From the cell containing the given text, extract its center point as (x, y) coordinate. 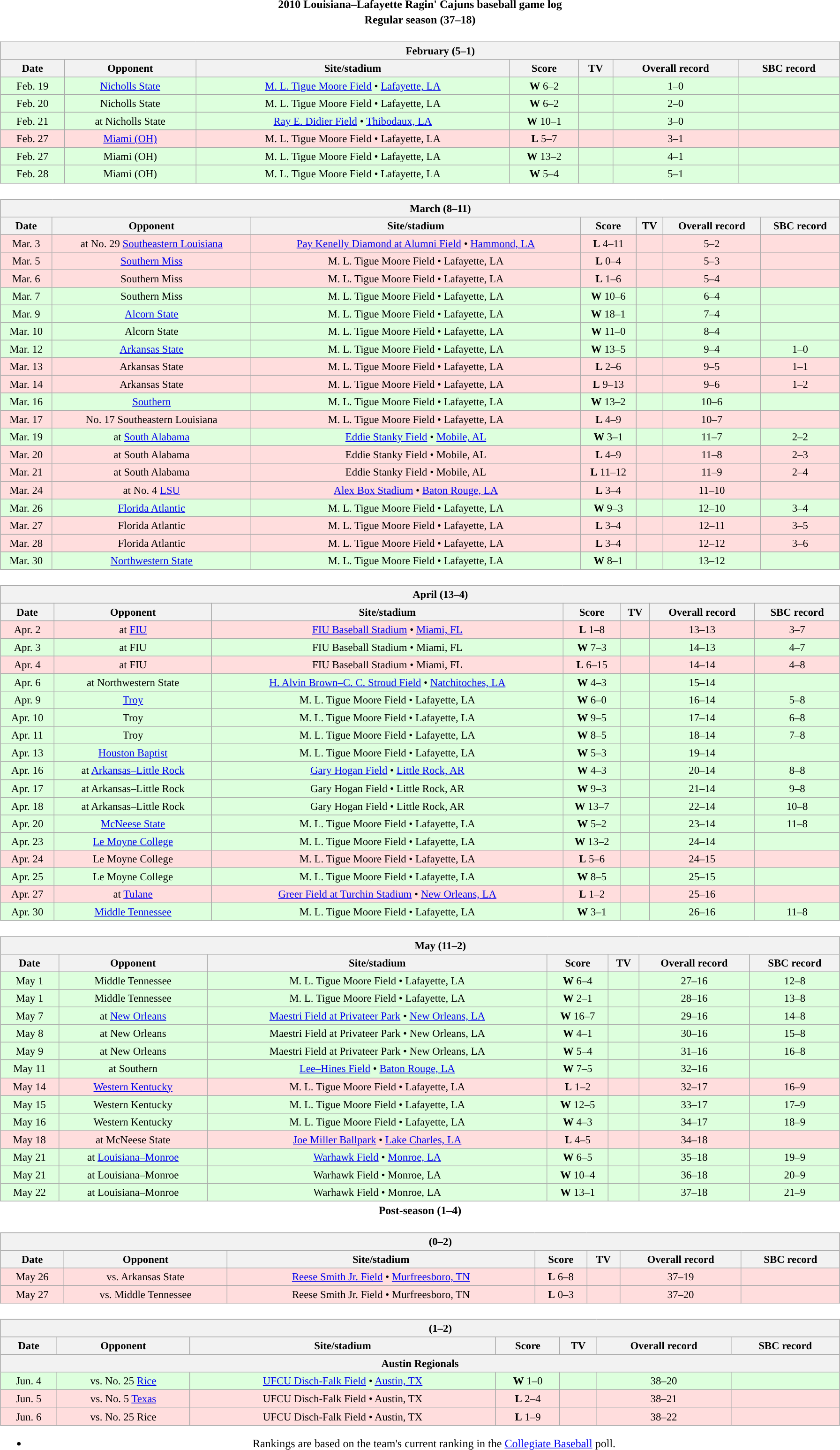
25–15 (702, 876)
16–8 (795, 1051)
Mar. 10 (26, 332)
3–4 (800, 508)
Mar. 26 (26, 508)
4–1 (676, 157)
34–17 (695, 1122)
L 5–7 (544, 139)
May 14 (30, 1087)
Feb. 19 (33, 86)
Apr. 10 (27, 718)
35–18 (695, 1157)
14–8 (795, 1016)
27–16 (695, 981)
Jun. 5 (29, 1399)
W 11–0 (608, 332)
L 4–5 (577, 1140)
Jun. 6 (29, 1417)
Mar. 28 (26, 543)
Mar. 6 (26, 279)
1–1 (800, 367)
3–1 (676, 139)
Mar. 7 (26, 296)
10–7 (712, 420)
38–22 (664, 1417)
6–8 (797, 718)
38–20 (664, 1381)
32–16 (695, 1069)
19–9 (795, 1157)
Feb. 20 (33, 104)
37–20 (681, 1294)
18–9 (795, 1122)
21–9 (795, 1193)
32–17 (695, 1087)
Jun. 4 (29, 1381)
21–14 (702, 788)
3–0 (676, 121)
W 6–0 (592, 700)
May 26 (32, 1277)
Apr. 24 (27, 859)
Lee–Hines Field • Baton Rouge, LA (377, 1069)
Feb. 21 (33, 121)
4–8 (797, 665)
May 8 (30, 1034)
at Tulane (133, 894)
W 5–3 (592, 753)
5–8 (797, 700)
W 7–5 (577, 1069)
22–14 (702, 806)
Mar. 14 (26, 384)
31–16 (695, 1051)
Apr. 18 (27, 806)
Apr. 27 (27, 894)
W 13–1 (577, 1193)
May 18 (30, 1140)
16–14 (702, 700)
3–7 (797, 630)
9–5 (712, 367)
11–9 (712, 472)
17–14 (702, 718)
Northwestern State (152, 560)
2–2 (800, 437)
Southern (152, 402)
W 13–7 (592, 806)
Apr. 13 (27, 753)
36–18 (695, 1175)
W 9–5 (592, 718)
9–8 (797, 788)
2–0 (676, 104)
Mar. 21 (26, 472)
30–16 (695, 1034)
12–12 (712, 543)
W 4–1 (577, 1034)
L 0–3 (561, 1294)
March (8–11) (420, 208)
L 4–11 (608, 243)
37–18 (695, 1193)
Apr. 20 (27, 823)
W 18–1 (608, 314)
L 9–13 (608, 384)
W 1–0 (528, 1381)
L 1–6 (608, 279)
3–6 (800, 543)
Alex Box Stadium • Baton Rouge, LA (416, 490)
May 16 (30, 1122)
L 2–6 (608, 367)
Mar. 27 (26, 525)
10–6 (712, 402)
vs. Middle Tennessee (146, 1294)
February (5–1) (420, 51)
Apr. 2 (27, 630)
8–8 (797, 770)
Apr. 30 (27, 912)
Mar. 5 (26, 261)
Austin Regionals (420, 1364)
15–14 (702, 682)
12–11 (712, 525)
19–14 (702, 753)
Houston Baptist (133, 753)
at Nicholls State (130, 121)
W 8–1 (608, 560)
5–4 (712, 279)
Apr. 11 (27, 735)
W 7–3 (592, 647)
17–9 (795, 1104)
1–2 (800, 384)
20–14 (702, 770)
at Northwestern State (133, 682)
28–16 (695, 998)
L 6–15 (592, 665)
W 16–7 (577, 1016)
May 22 (30, 1193)
L 6–8 (561, 1277)
7–4 (712, 314)
23–14 (702, 823)
W 10–1 (544, 121)
W 6–5 (577, 1157)
Mar. 13 (26, 367)
Mar. 24 (26, 490)
May 27 (32, 1294)
May 11 (30, 1069)
(0–2) (420, 1242)
2–3 (800, 455)
H. Alvin Brown–C. C. Stroud Field • Natchitoches, LA (387, 682)
3–5 (800, 525)
Greer Field at Turchin Stadium • New Orleans, LA (387, 894)
33–17 (695, 1104)
5–1 (676, 174)
Mar. 20 (26, 455)
W 13–5 (608, 349)
15–8 (795, 1034)
Joe Miller Ballpark • Lake Charles, LA (377, 1140)
Apr. 25 (27, 876)
11–10 (712, 490)
Feb. 28 (33, 174)
No. 17 Southeastern Louisiana (152, 420)
38–21 (664, 1399)
Apr. 9 (27, 700)
W 6–4 (577, 981)
Mar. 19 (26, 437)
Apr. 3 (27, 647)
5–2 (712, 243)
8–4 (712, 332)
W 10–6 (608, 296)
May 9 (30, 1051)
Pay Kenelly Diamond at Alumni Field • Hammond, LA (416, 243)
14–13 (702, 647)
10–8 (797, 806)
Apr. 17 (27, 788)
Mar. 12 (26, 349)
25–16 (702, 894)
L 1–8 (592, 630)
April (13–4) (420, 594)
4–7 (797, 647)
vs. Arkansas State (146, 1277)
L 1–9 (528, 1417)
13–13 (702, 630)
12–10 (712, 508)
2–4 (800, 472)
26–16 (702, 912)
L 2–4 (528, 1399)
18–14 (702, 735)
McNeese State (133, 823)
5–3 (712, 261)
W 5–2 (592, 823)
24–15 (702, 859)
vs. No. 5 Texas (123, 1399)
12–8 (795, 981)
W 10–4 (577, 1175)
Mar. 17 (26, 420)
13–12 (712, 560)
(1–2) (420, 1329)
May 15 (30, 1104)
37–19 (681, 1277)
Apr. 23 (27, 841)
9–6 (712, 384)
Mar. 3 (26, 243)
at McNeese State (133, 1140)
13–8 (795, 998)
Mar. 16 (26, 402)
7–8 (797, 735)
L 11–12 (608, 472)
Mar. 30 (26, 560)
Mar. 9 (26, 314)
16–9 (795, 1087)
Ray E. Didier Field • Thibodaux, LA (353, 121)
34–18 (695, 1140)
L 0–4 (608, 261)
6–4 (712, 296)
29–16 (695, 1016)
W 12–5 (577, 1104)
L 5–6 (592, 859)
May (11–2) (420, 945)
9–4 (712, 349)
24–14 (702, 841)
14–14 (702, 665)
at No. 4 LSU (152, 490)
at Southern (133, 1069)
at No. 29 Southeastern Louisiana (152, 243)
W 2–1 (577, 998)
Apr. 16 (27, 770)
Apr. 6 (27, 682)
20–9 (795, 1175)
May 7 (30, 1016)
11–7 (712, 437)
Apr. 4 (27, 665)
